Identify which cell holds the provided text, then report its (x, y) central coordinate. 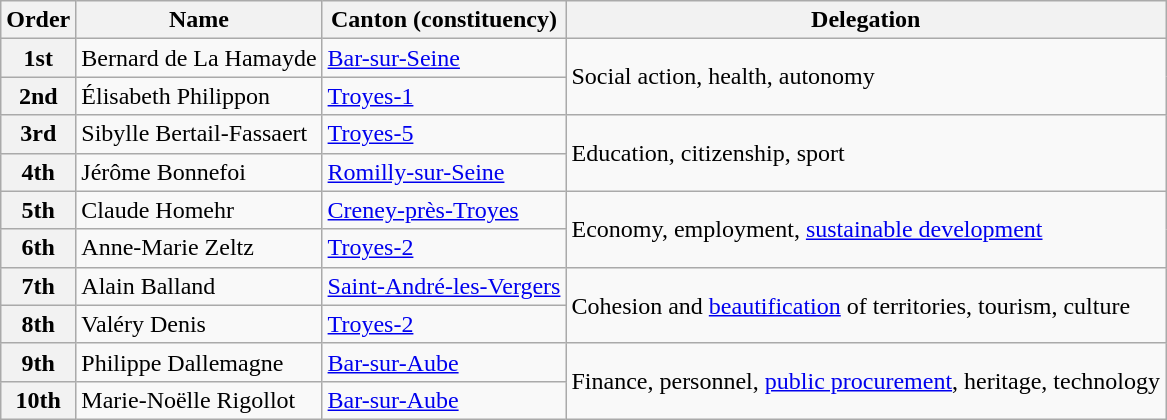
Philippe Dallemagne (199, 362)
Education, citizenship, sport (866, 153)
3rd (38, 134)
10th (38, 400)
Élisabeth Philippon (199, 96)
6th (38, 248)
Delegation (866, 20)
Jérôme Bonnefoi (199, 172)
7th (38, 286)
Saint-André-les-Vergers (444, 286)
Creney-près-Troyes (444, 210)
Economy, employment, sustainable development (866, 229)
Claude Homehr (199, 210)
Finance, personnel, public procurement, heritage, technology (866, 381)
Sibylle Bertail-Fassaert (199, 134)
Troyes-5 (444, 134)
8th (38, 324)
4th (38, 172)
Cohesion and beautification of territories, tourism, culture (866, 305)
Order (38, 20)
Name (199, 20)
Social action, health, autonomy (866, 77)
Marie-Noëlle Rigollot (199, 400)
Bernard de La Hamayde (199, 58)
Valéry Denis (199, 324)
Troyes-1 (444, 96)
Alain Balland (199, 286)
5th (38, 210)
2nd (38, 96)
9th (38, 362)
Anne-Marie Zeltz (199, 248)
Bar-sur-Seine (444, 58)
Canton (constituency) (444, 20)
1st (38, 58)
Romilly-sur-Seine (444, 172)
